Determine the (x, y) coordinate at the center of the cell enclosing the given text.  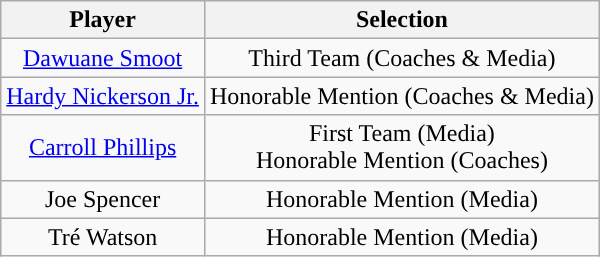
Player (103, 20)
Joe Spencer (103, 199)
First Team (Media)Honorable Mention (Coaches) (402, 148)
Dawuane Smoot (103, 58)
Honorable Mention (Coaches & Media) (402, 96)
Third Team (Coaches & Media) (402, 58)
Hardy Nickerson Jr. (103, 96)
Tré Watson (103, 237)
Carroll Phillips (103, 148)
Selection (402, 20)
